Return [X, Y] of the center of cell containing provided text 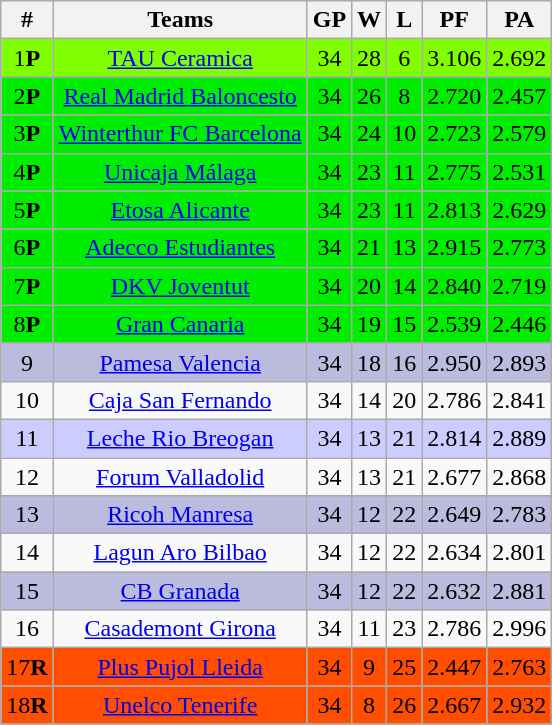
Gran Canaria [180, 324]
2P [27, 96]
L [404, 20]
PA [520, 20]
TAU Ceramica [180, 58]
2.889 [520, 438]
PF [454, 20]
2.649 [454, 515]
Adecco Estudiantes [180, 248]
Forum Valladolid [180, 477]
DKV Joventut [180, 286]
2.915 [454, 248]
Winterthur FC Barcelona [180, 134]
2.457 [520, 96]
2.446 [520, 324]
6P [27, 248]
2.813 [454, 210]
4P [27, 172]
5P [27, 210]
2.539 [454, 324]
25 [404, 667]
2.677 [454, 477]
2.579 [520, 134]
Pamesa Valencia [180, 362]
2.932 [520, 705]
2.667 [454, 705]
2.632 [454, 591]
GP [329, 20]
6 [404, 58]
Etosa Alicante [180, 210]
2.629 [520, 210]
Teams [180, 20]
17R [27, 667]
Ricoh Manresa [180, 515]
Leche Rio Breogan [180, 438]
24 [370, 134]
18 [370, 362]
# [27, 20]
Casademont Girona [180, 629]
8P [27, 324]
2.531 [520, 172]
2.841 [520, 400]
2.840 [454, 286]
Plus Pujol Lleida [180, 667]
2.881 [520, 591]
2.868 [520, 477]
2.634 [454, 553]
1P [27, 58]
2.723 [454, 134]
2.950 [454, 362]
2.720 [454, 96]
28 [370, 58]
Lagun Aro Bilbao [180, 553]
2.801 [520, 553]
Unicaja Málaga [180, 172]
7P [27, 286]
19 [370, 324]
3P [27, 134]
CB Granada [180, 591]
3.106 [454, 58]
Caja San Fernando [180, 400]
Unelco Tenerife [180, 705]
2.692 [520, 58]
18R [27, 705]
2.893 [520, 362]
2.996 [520, 629]
Real Madrid Baloncesto [180, 96]
2.773 [520, 248]
2.814 [454, 438]
2.719 [520, 286]
2.447 [454, 667]
2.763 [520, 667]
2.783 [520, 515]
2.775 [454, 172]
W [370, 20]
